Extract the (x, y) coordinate from the center of the cell holding the provided text.  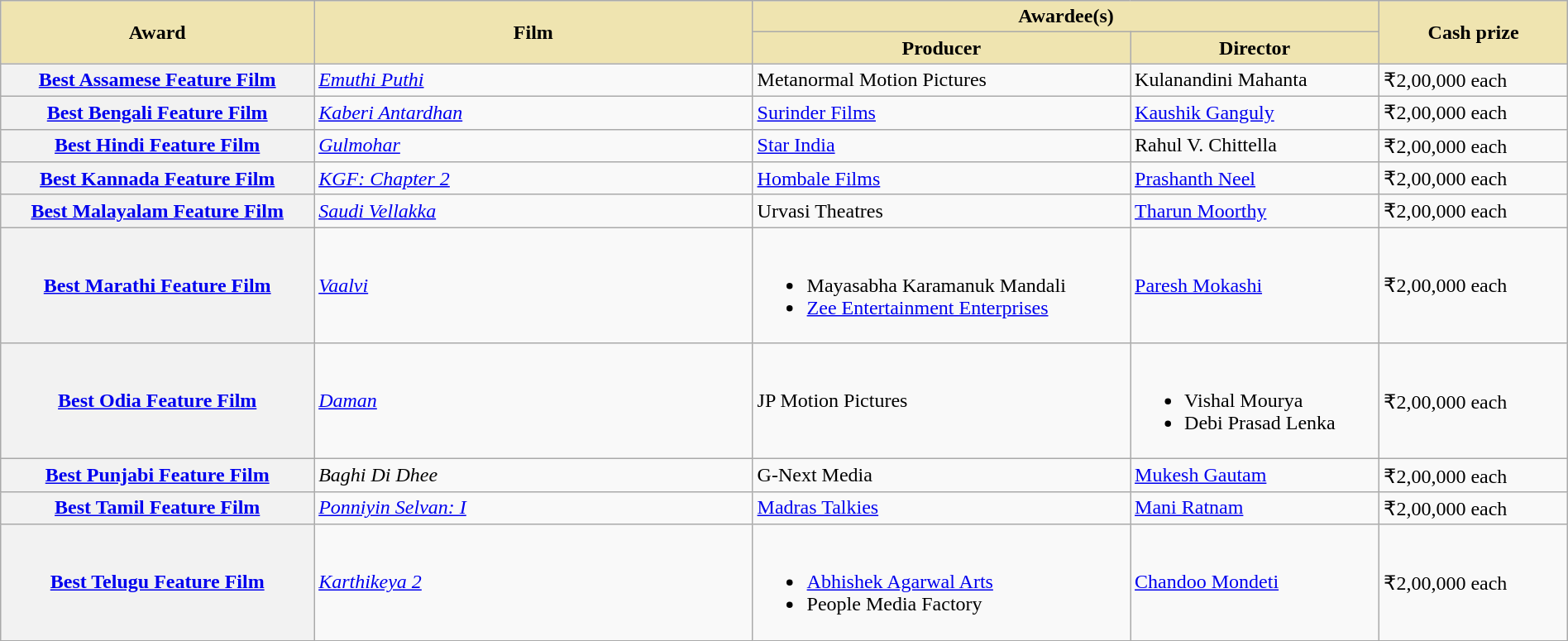
Kulanandini Mahanta (1255, 80)
Metanormal Motion Pictures (941, 80)
Best Telugu Feature Film (157, 582)
Mayasabha Karamanuk MandaliZee Entertainment Enterprises (941, 285)
Director (1255, 48)
Film (533, 32)
Best Punjabi Feature Film (157, 476)
Vaalvi (533, 285)
Rahul V. Chittella (1255, 146)
Prashanth Neel (1255, 179)
G-Next Media (941, 476)
Best Marathi Feature Film (157, 285)
KGF: Chapter 2 (533, 179)
Emuthi Puthi (533, 80)
Best Hindi Feature Film (157, 146)
Madras Talkies (941, 508)
Vishal MouryaDebi Prasad Lenka (1255, 401)
Award (157, 32)
Awardee(s) (1066, 17)
Star India (941, 146)
Hombale Films (941, 179)
Producer (941, 48)
Tharun Moorthy (1255, 211)
Urvasi Theatres (941, 211)
Karthikeya 2 (533, 582)
Best Odia Feature Film (157, 401)
Ponniyin Selvan: I (533, 508)
Mukesh Gautam (1255, 476)
Paresh Mokashi (1255, 285)
Gulmohar (533, 146)
Baghi Di Dhee (533, 476)
Best Assamese Feature Film (157, 80)
Best Kannada Feature Film (157, 179)
Surinder Films (941, 112)
Kaberi Antardhan (533, 112)
Kaushik Ganguly (1255, 112)
Chandoo Mondeti (1255, 582)
Best Malayalam Feature Film (157, 211)
Saudi Vellakka (533, 211)
Best Bengali Feature Film (157, 112)
Cash prize (1474, 32)
Mani Ratnam (1255, 508)
Daman (533, 401)
Abhishek Agarwal ArtsPeople Media Factory (941, 582)
Best Tamil Feature Film (157, 508)
JP Motion Pictures (941, 401)
